Output the (x, y) coordinate of the center of the cell containing the given text.  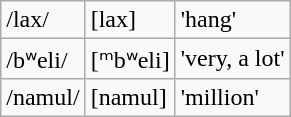
/lax/ (43, 20)
'million' (232, 97)
'very, a lot' (232, 59)
[namul] (130, 97)
/namul/ (43, 97)
[ᵐbʷeli] (130, 59)
[lax] (130, 20)
'hang' (232, 20)
/bʷeli/ (43, 59)
